Provide the (X, Y) coordinate of the cell's center where the given text is located.  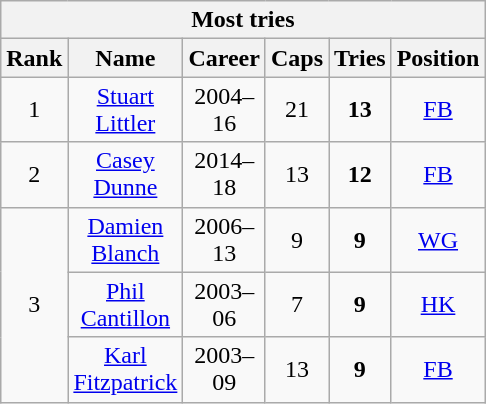
WG (438, 240)
Stuart Littler (126, 110)
Name (126, 58)
Tries (360, 58)
1 (34, 110)
12 (360, 174)
2004–16 (224, 110)
Casey Dunne (126, 174)
Caps (296, 58)
7 (296, 304)
2006–13 (224, 240)
2 (34, 174)
Damien Blanch (126, 240)
3 (34, 304)
Position (438, 58)
HK (438, 304)
Rank (34, 58)
Career (224, 58)
Karl Fitzpatrick (126, 370)
Most tries (243, 20)
2014–18 (224, 174)
Phil Cantillon (126, 304)
2003–06 (224, 304)
2003–09 (224, 370)
21 (296, 110)
